Extract the [X, Y] coordinate from the center of the cell holding the provided text.  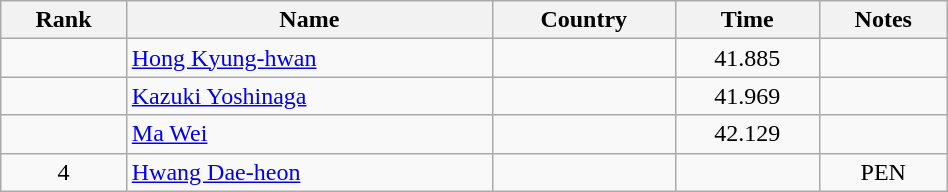
Time [747, 20]
41.885 [747, 58]
41.969 [747, 96]
Country [584, 20]
Name [309, 20]
42.129 [747, 134]
Rank [64, 20]
Notes [883, 20]
Hwang Dae-heon [309, 172]
PEN [883, 172]
Kazuki Yoshinaga [309, 96]
Hong Kyung-hwan [309, 58]
Ma Wei [309, 134]
4 [64, 172]
